Capture the cell that displays the provided text and extract its [x, y] central coordinate. 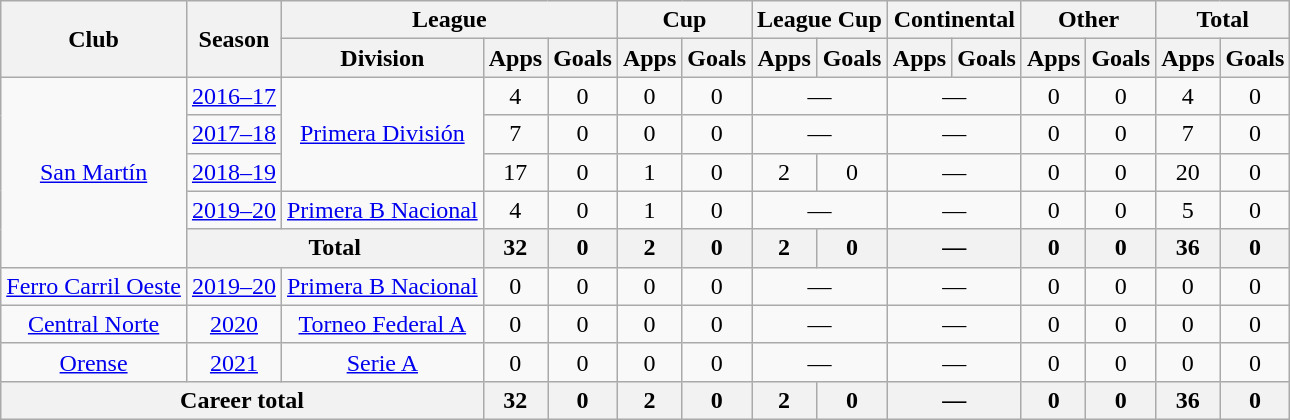
Ferro Carril Oeste [94, 286]
Division [382, 58]
League Cup [820, 20]
Primera División [382, 134]
Career total [242, 400]
Central Norte [94, 324]
2020 [234, 324]
Orense [94, 362]
Season [234, 39]
Torneo Federal A [382, 324]
2018–19 [234, 172]
League [449, 20]
Other [1088, 20]
2016–17 [234, 96]
Cup [684, 20]
17 [515, 172]
2017–18 [234, 134]
Continental [954, 20]
2021 [234, 362]
5 [1188, 210]
San Martín [94, 172]
20 [1188, 172]
Club [94, 39]
Serie A [382, 362]
